Output the (x, y) coordinate of the center of the cell containing the given text.  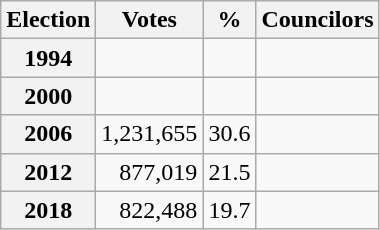
877,019 (150, 172)
1994 (48, 58)
822,488 (150, 210)
2000 (48, 96)
30.6 (230, 134)
Election (48, 20)
21.5 (230, 172)
2006 (48, 134)
Votes (150, 20)
19.7 (230, 210)
Councilors (318, 20)
1,231,655 (150, 134)
2018 (48, 210)
% (230, 20)
2012 (48, 172)
